For the text-containing cell, return its midpoint in [x, y] coordinate format. 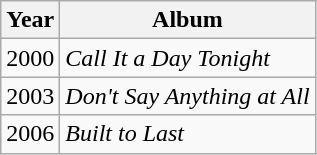
Call It a Day Tonight [188, 58]
2006 [30, 134]
Album [188, 20]
Don't Say Anything at All [188, 96]
2003 [30, 96]
Built to Last [188, 134]
Year [30, 20]
2000 [30, 58]
